Scan for the cell matching the given text and deliver its [X, Y] coordinate at center. 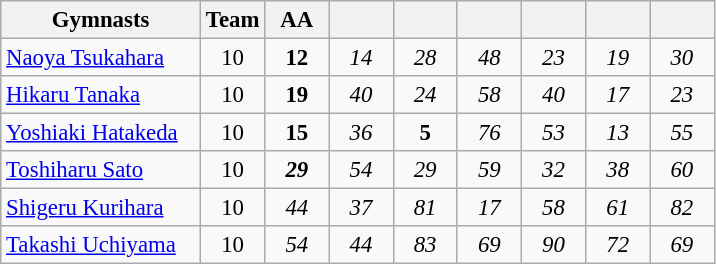
32 [553, 170]
90 [553, 245]
14 [361, 58]
36 [361, 133]
59 [489, 170]
24 [425, 95]
Gymnasts [101, 20]
Team [232, 20]
76 [489, 133]
13 [618, 133]
61 [618, 208]
Takashi Uchiyama [101, 245]
81 [425, 208]
Toshiharu Sato [101, 170]
12 [297, 58]
Shigeru Kurihara [101, 208]
38 [618, 170]
60 [682, 170]
72 [618, 245]
Yoshiaki Hatakeda [101, 133]
37 [361, 208]
30 [682, 58]
55 [682, 133]
Naoya Tsukahara [101, 58]
48 [489, 58]
5 [425, 133]
AA [297, 20]
15 [297, 133]
53 [553, 133]
83 [425, 245]
28 [425, 58]
Hikaru Tanaka [101, 95]
82 [682, 208]
